Capture the cell that displays the provided text and extract its [X, Y] central coordinate. 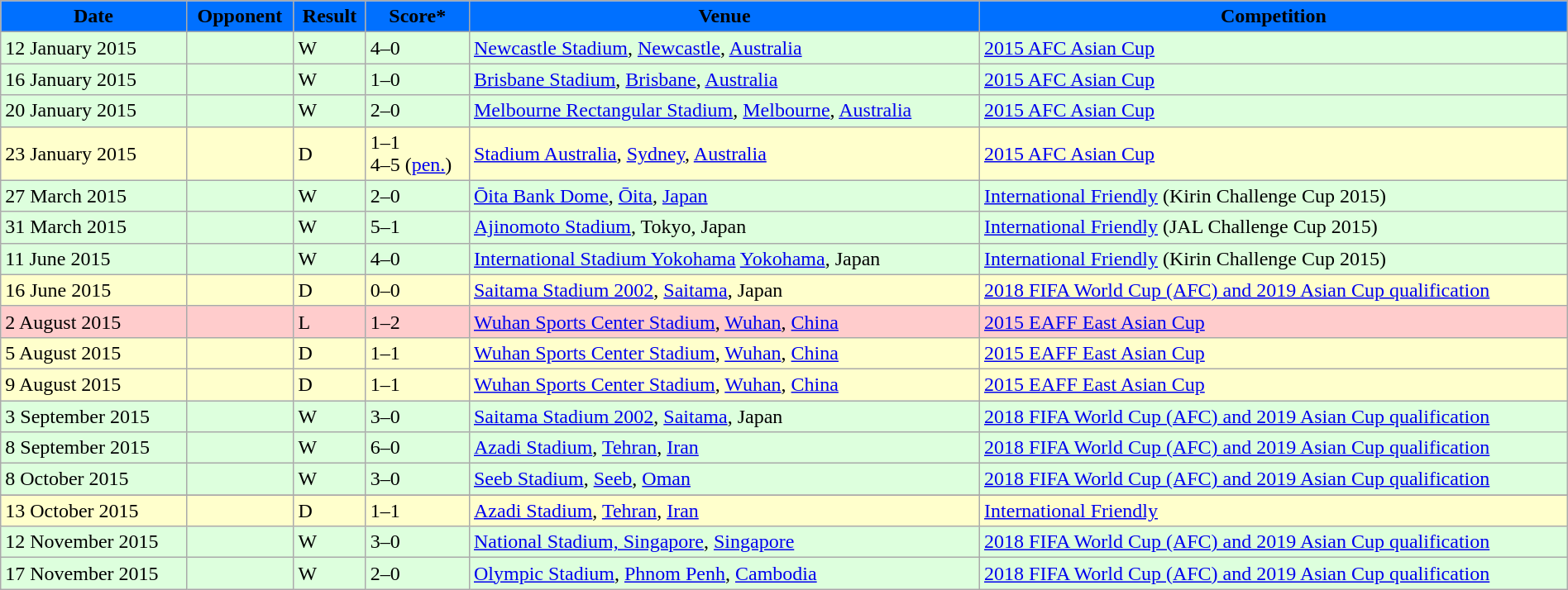
Opponent [240, 17]
8 September 2015 [93, 448]
9 August 2015 [93, 384]
5–1 [417, 227]
27 March 2015 [93, 196]
13 October 2015 [93, 511]
0–0 [417, 290]
National Stadium, Singapore, Singapore [724, 542]
1–14–5 (pen.) [417, 154]
5 August 2015 [93, 353]
Competition [1274, 17]
L [329, 321]
20 January 2015 [93, 111]
Olympic Stadium, Phnom Penh, Cambodia [724, 573]
Score* [417, 17]
31 March 2015 [93, 227]
12 January 2015 [93, 48]
2 August 2015 [93, 321]
Melbourne Rectangular Stadium, Melbourne, Australia [724, 111]
16 January 2015 [93, 79]
International Stadium Yokohama Yokohama, Japan [724, 259]
International Friendly [1274, 511]
Ōita Bank Dome, Ōita, Japan [724, 196]
Newcastle Stadium, Newcastle, Australia [724, 48]
8 October 2015 [93, 479]
1–2 [417, 321]
6–0 [417, 448]
16 June 2015 [93, 290]
Result [329, 17]
Seeb Stadium, Seeb, Oman [724, 479]
Date [93, 17]
Brisbane Stadium, Brisbane, Australia [724, 79]
23 January 2015 [93, 154]
17 November 2015 [93, 573]
3 September 2015 [93, 416]
1–0 [417, 79]
12 November 2015 [93, 542]
Ajinomoto Stadium, Tokyo, Japan [724, 227]
International Friendly (JAL Challenge Cup 2015) [1274, 227]
Stadium Australia, Sydney, Australia [724, 154]
11 June 2015 [93, 259]
Venue [724, 17]
